Search for the cell housing the specified text and yield its (X, Y) center coordinate. 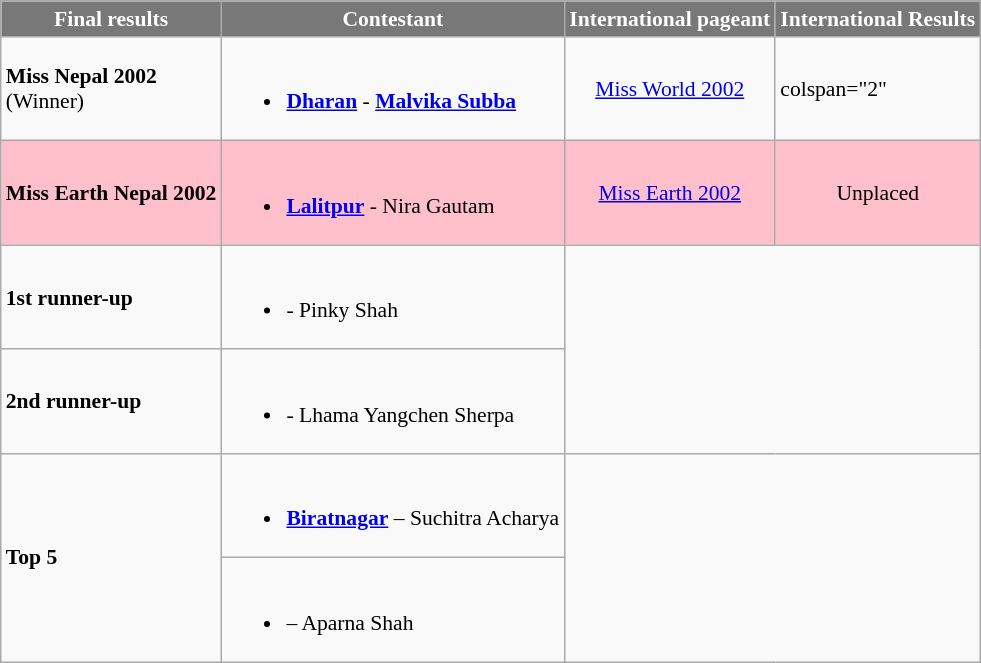
– Aparna Shah (392, 610)
colspan="2" (878, 89)
Miss World 2002 (670, 89)
Unplaced (878, 193)
- Lhama Yangchen Sherpa (392, 402)
International Results (878, 19)
Lalitpur - Nira Gautam (392, 193)
Miss Nepal 2002(Winner) (112, 89)
Top 5 (112, 558)
- Pinky Shah (392, 297)
Biratnagar – Suchitra Acharya (392, 506)
Miss Earth 2002 (670, 193)
Dharan - Malvika Subba (392, 89)
1st runner-up (112, 297)
2nd runner-up (112, 402)
International pageant (670, 19)
Final results (112, 19)
Miss Earth Nepal 2002 (112, 193)
Contestant (392, 19)
